Output the [X, Y] coordinate of the center of the cell containing the given text.  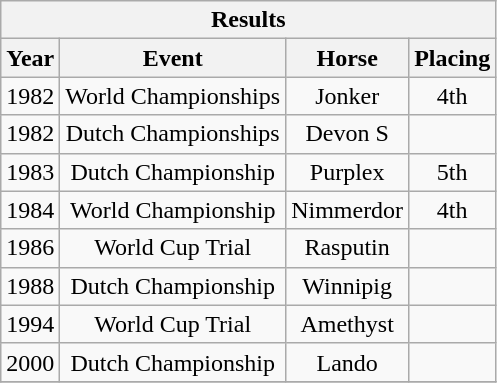
Winnipig [348, 286]
Purplex [348, 172]
Year [30, 58]
Horse [348, 58]
Dutch Championships [173, 134]
Devon S [348, 134]
Placing [452, 58]
Rasputin [348, 248]
Lando [348, 362]
5th [452, 172]
World Championship [173, 210]
1983 [30, 172]
1988 [30, 286]
1986 [30, 248]
Amethyst [348, 324]
1994 [30, 324]
2000 [30, 362]
Jonker [348, 96]
1984 [30, 210]
World Championships [173, 96]
Event [173, 58]
Results [248, 20]
Nimmerdor [348, 210]
